Provide the [x, y] coordinate of the cell's center where the given text is located.  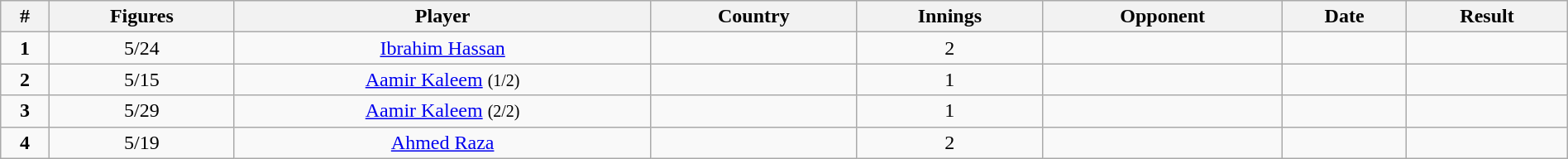
Result [1487, 17]
Aamir Kaleem (1/2) [442, 79]
Ibrahim Hassan [442, 48]
3 [25, 111]
5/19 [141, 142]
Aamir Kaleem (2/2) [442, 111]
Opponent [1163, 17]
5/15 [141, 79]
5/24 [141, 48]
Innings [949, 17]
4 [25, 142]
5/29 [141, 111]
Figures [141, 17]
Country [754, 17]
# [25, 17]
Date [1344, 17]
Player [442, 17]
Ahmed Raza [442, 142]
